Search for the cell housing the specified text and yield its (x, y) center coordinate. 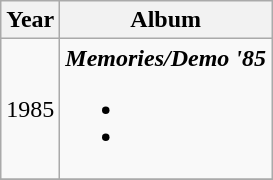
Album (166, 20)
1985 (30, 109)
Memories/Demo '85 (166, 109)
Year (30, 20)
